Scan for the cell matching the given text and deliver its (X, Y) coordinate at center. 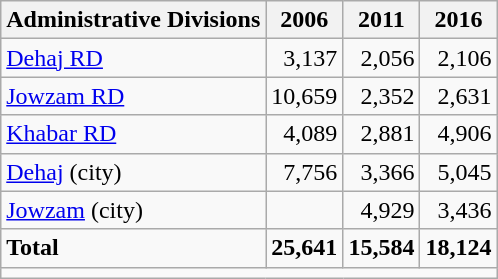
25,641 (304, 248)
Jowzam (city) (134, 210)
4,929 (382, 210)
5,045 (458, 172)
Dehaj RD (134, 58)
2,352 (382, 96)
3,436 (458, 210)
Total (134, 248)
Jowzam RD (134, 96)
Dehaj (city) (134, 172)
15,584 (382, 248)
2,056 (382, 58)
Administrative Divisions (134, 20)
3,137 (304, 58)
2016 (458, 20)
18,124 (458, 248)
Khabar RD (134, 134)
7,756 (304, 172)
4,089 (304, 134)
2,881 (382, 134)
10,659 (304, 96)
2011 (382, 20)
2006 (304, 20)
2,106 (458, 58)
2,631 (458, 96)
4,906 (458, 134)
3,366 (382, 172)
